Pinpoint the cell where the given text exists, returning its (x, y) midpoint coordinate. 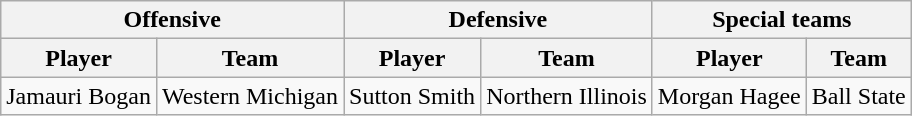
Ball State (858, 96)
Defensive (498, 20)
Special teams (782, 20)
Northern Illinois (567, 96)
Jamauri Bogan (79, 96)
Western Michigan (250, 96)
Offensive (172, 20)
Morgan Hagee (729, 96)
Sutton Smith (412, 96)
